Return the [X, Y] coordinate for the center point of the cell that contains the specified text.  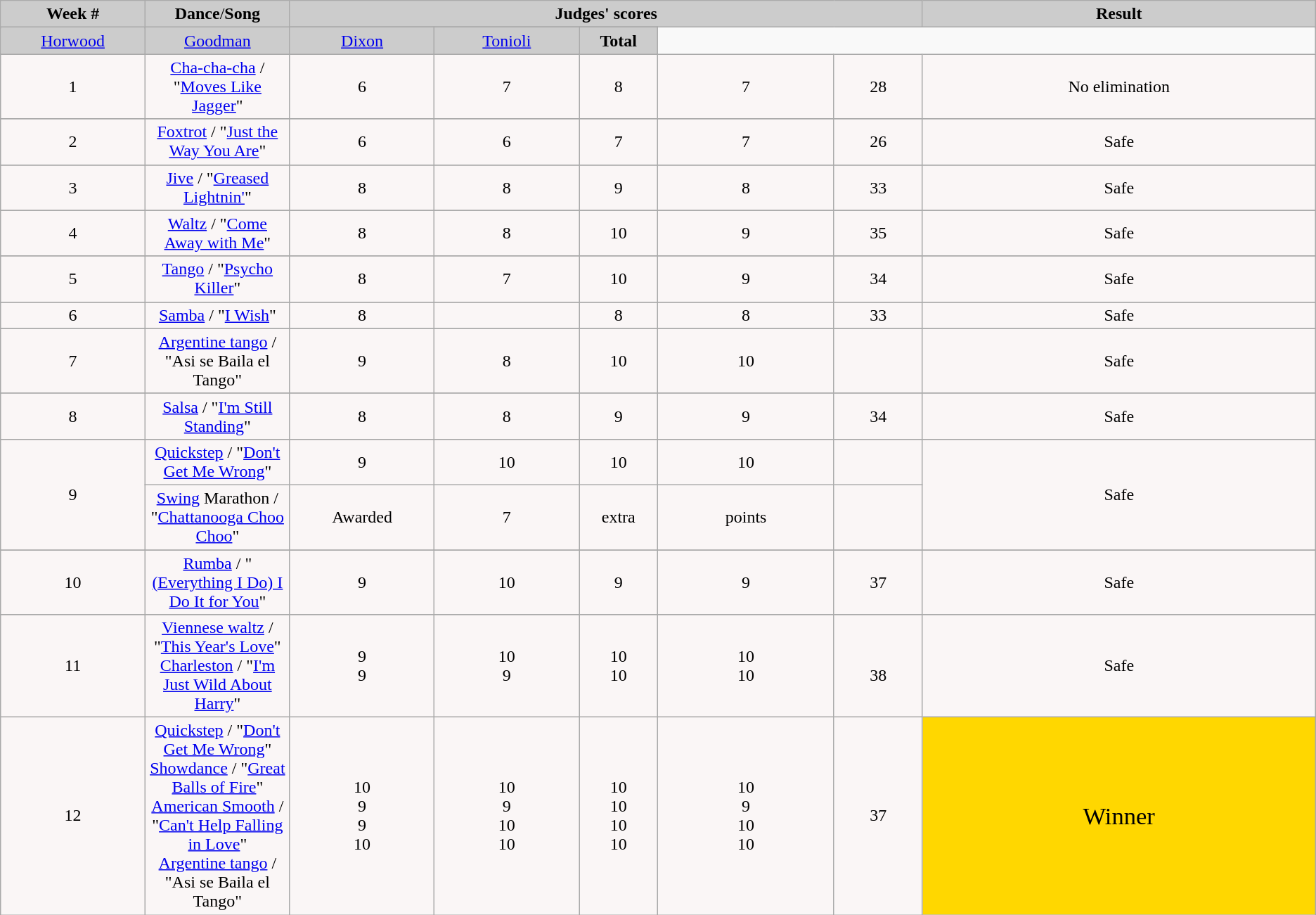
Cha-cha-cha / "Moves Like Jagger" [217, 87]
2 [73, 142]
Quickstep / "Don't Get Me Wrong" [217, 461]
38 [878, 666]
Tonioli [507, 41]
26 [878, 142]
28 [878, 87]
Winner [1119, 816]
Jive / "Greased Lightnin'" [217, 187]
4 [73, 233]
109910 [362, 816]
Horwood [73, 41]
Rumba / "(Everything I Do) I Do It for You" [217, 582]
Dance/Song [217, 14]
35 [878, 233]
5 [73, 279]
Argentine tango / "Asi se Baila el Tango" [217, 361]
Salsa / "I'm Still Standing" [217, 416]
Dixon [362, 41]
10101010 [619, 816]
No elimination [1119, 87]
points [746, 517]
Awarded [362, 517]
99 [362, 666]
Waltz / "Come Away with Me" [217, 233]
3 [73, 187]
12 [73, 816]
extra [619, 517]
Foxtrot / "Just the Way You Are" [217, 142]
Judges' scores [606, 14]
1 [73, 87]
109 [507, 666]
Goodman [217, 41]
Viennese waltz / "This Year's Love"Charleston / "I'm Just Wild About Harry" [217, 666]
Samba / "I Wish" [217, 315]
Week # [73, 14]
Total [619, 41]
Swing Marathon / "Chattanooga Choo Choo" [217, 517]
Result [1119, 14]
Tango / "Psycho Killer" [217, 279]
11 [73, 666]
